Detect which cell encompasses the target text, then output its [x, y] center coordinate. 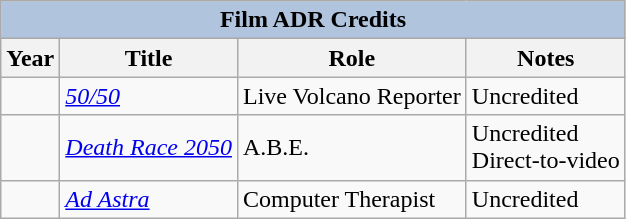
Role [352, 58]
Live Volcano Reporter [352, 96]
Title [149, 58]
Ad Astra [149, 199]
Film ADR Credits [314, 20]
UncreditedDirect-to-video [546, 148]
Year [30, 58]
Death Race 2050 [149, 148]
50/50 [149, 96]
Computer Therapist [352, 199]
A.B.E. [352, 148]
Notes [546, 58]
